Return [X, Y] of the center of cell containing provided text 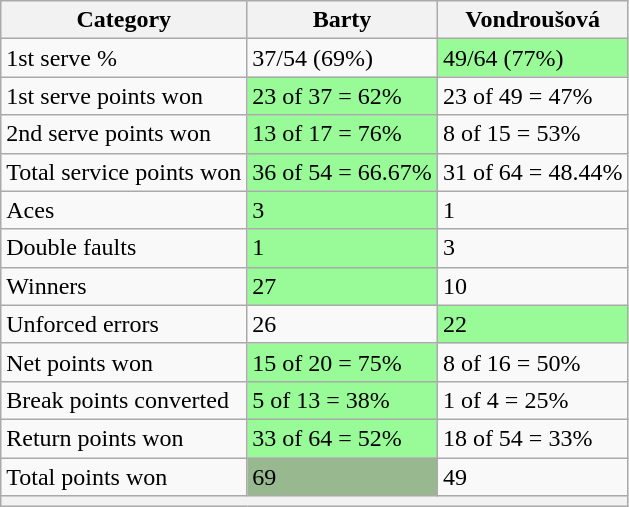
Total service points won [124, 172]
49/64 (77%) [532, 58]
2nd serve points won [124, 134]
Break points converted [124, 400]
69 [342, 477]
Net points won [124, 362]
15 of 20 = 75% [342, 362]
Total points won [124, 477]
Winners [124, 286]
Double faults [124, 248]
Unforced errors [124, 324]
33 of 64 = 52% [342, 438]
Aces [124, 210]
1 of 4 = 25% [532, 400]
1st serve % [124, 58]
13 of 17 = 76% [342, 134]
36 of 54 = 66.67% [342, 172]
37/54 (69%) [342, 58]
1st serve points won [124, 96]
31 of 64 = 48.44% [532, 172]
18 of 54 = 33% [532, 438]
8 of 15 = 53% [532, 134]
22 [532, 324]
27 [342, 286]
26 [342, 324]
10 [532, 286]
Barty [342, 20]
5 of 13 = 38% [342, 400]
Category [124, 20]
23 of 37 = 62% [342, 96]
8 of 16 = 50% [532, 362]
23 of 49 = 47% [532, 96]
Return points won [124, 438]
49 [532, 477]
Vondroušová [532, 20]
